Return the (X, Y) coordinate for the center point of the cell that contains the specified text.  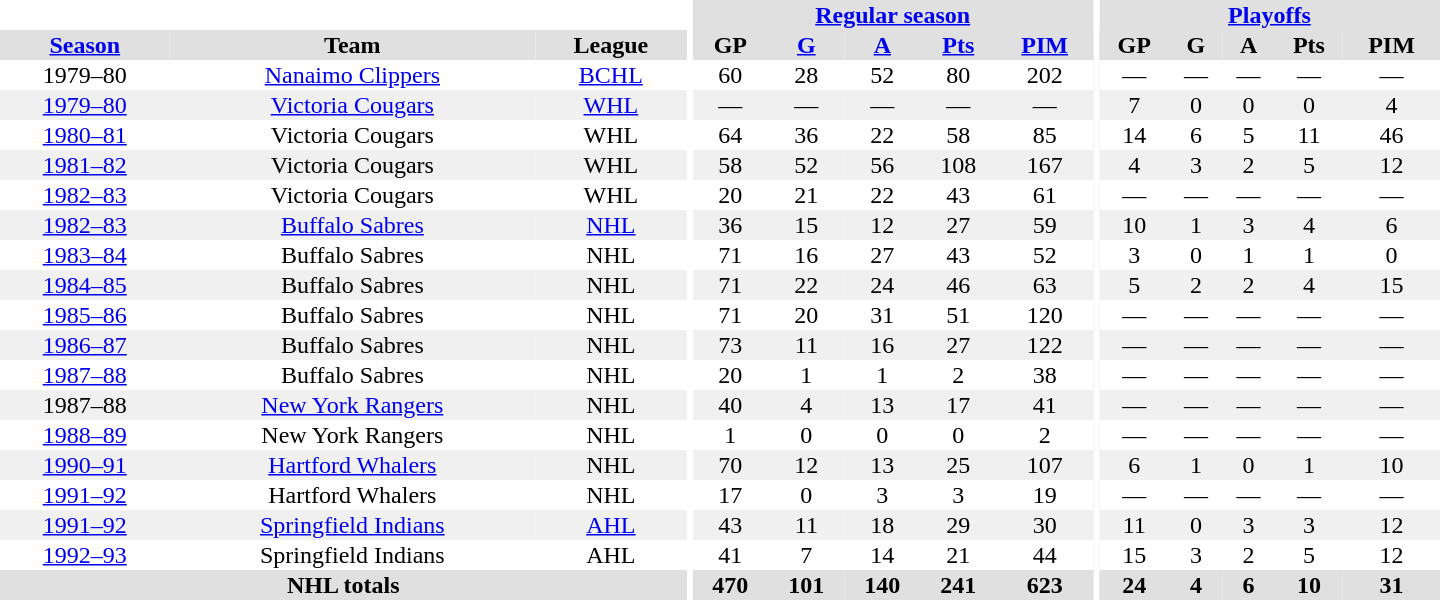
120 (1044, 315)
70 (730, 465)
1990–91 (85, 465)
1988–89 (85, 435)
Regular season (892, 15)
56 (882, 165)
18 (882, 525)
Nanaimo Clippers (353, 75)
122 (1044, 345)
108 (958, 165)
1980–81 (85, 135)
241 (958, 585)
202 (1044, 75)
59 (1044, 225)
140 (882, 585)
63 (1044, 285)
League (610, 45)
1986–87 (85, 345)
61 (1044, 195)
73 (730, 345)
64 (730, 135)
1985–86 (85, 315)
29 (958, 525)
40 (730, 405)
60 (730, 75)
28 (806, 75)
19 (1044, 495)
107 (1044, 465)
1992–93 (85, 555)
167 (1044, 165)
38 (1044, 375)
1983–84 (85, 255)
1984–85 (85, 285)
BCHL (610, 75)
44 (1044, 555)
101 (806, 585)
Season (85, 45)
80 (958, 75)
NHL totals (344, 585)
51 (958, 315)
470 (730, 585)
25 (958, 465)
623 (1044, 585)
Playoffs (1270, 15)
1981–82 (85, 165)
85 (1044, 135)
Team (353, 45)
30 (1044, 525)
